Return the (x, y) coordinate for the center point of the cell that contains the specified text.  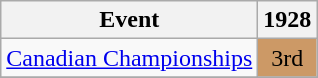
1928 (288, 20)
3rd (288, 58)
Canadian Championships (130, 58)
Event (130, 20)
